Return (x, y) of the center of cell containing provided text 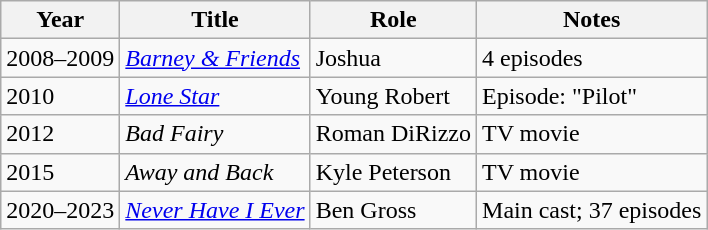
Year (60, 20)
Never Have I Ever (215, 210)
Away and Back (215, 172)
Episode: "Pilot" (592, 96)
Notes (592, 20)
2020–2023 (60, 210)
2008–2009 (60, 58)
Roman DiRizzo (393, 134)
4 episodes (592, 58)
Kyle Peterson (393, 172)
2012 (60, 134)
Ben Gross (393, 210)
Lone Star (215, 96)
Bad Fairy (215, 134)
Joshua (393, 58)
2010 (60, 96)
Young Robert (393, 96)
Main cast; 37 episodes (592, 210)
Role (393, 20)
Title (215, 20)
2015 (60, 172)
Barney & Friends (215, 58)
